Search for the cell housing the specified text and yield its (x, y) center coordinate. 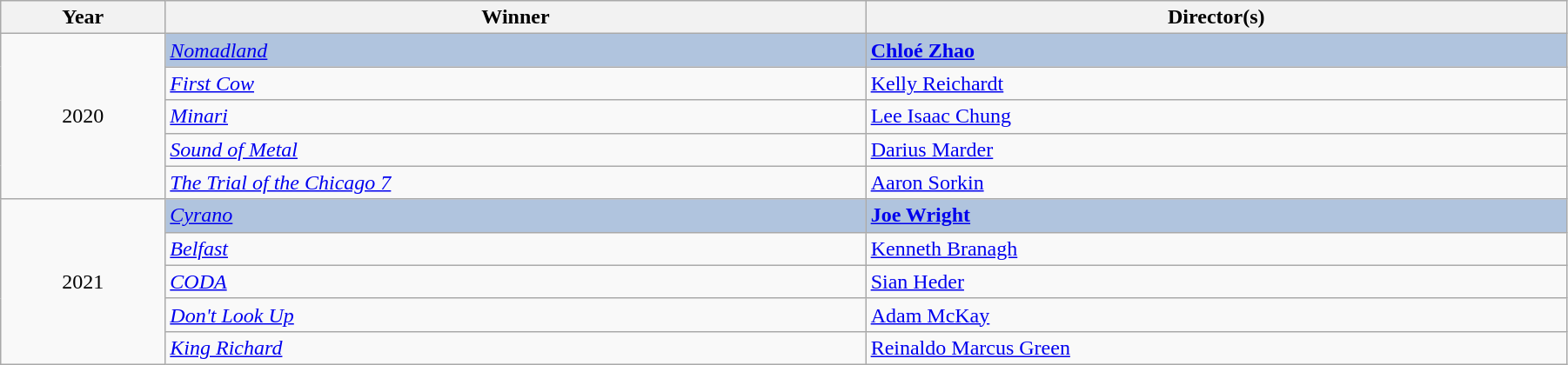
Minari (515, 116)
First Cow (515, 83)
2021 (84, 282)
Winner (515, 17)
Year (84, 17)
The Trial of the Chicago 7 (515, 182)
Kenneth Branagh (1216, 249)
Sound of Metal (515, 149)
Chloé Zhao (1216, 50)
2020 (84, 116)
Aaron Sorkin (1216, 182)
Reinaldo Marcus Green (1216, 348)
Adam McKay (1216, 315)
Belfast (515, 249)
Don't Look Up (515, 315)
Cyrano (515, 216)
Nomadland (515, 50)
King Richard (515, 348)
CODA (515, 282)
Joe Wright (1216, 216)
Darius Marder (1216, 149)
Sian Heder (1216, 282)
Lee Isaac Chung (1216, 116)
Director(s) (1216, 17)
Kelly Reichardt (1216, 83)
